Output the [x, y] coordinate of the center of the cell containing the given text.  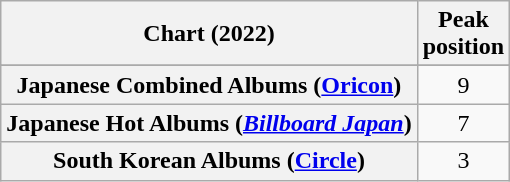
Japanese Combined Albums (Oricon) [209, 85]
9 [463, 85]
7 [463, 123]
Peakposition [463, 34]
Japanese Hot Albums (Billboard Japan) [209, 123]
Chart (2022) [209, 34]
3 [463, 161]
South Korean Albums (Circle) [209, 161]
